For the text-containing cell, return its midpoint in (x, y) coordinate format. 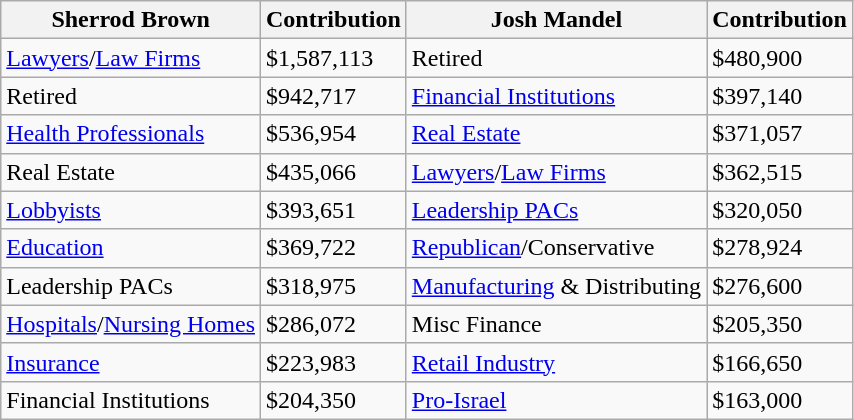
$163,000 (780, 400)
$480,900 (780, 58)
Manufacturing & Distributing (556, 286)
$362,515 (780, 172)
$286,072 (334, 324)
$942,717 (334, 96)
Insurance (131, 362)
Education (131, 248)
Misc Finance (556, 324)
$318,975 (334, 286)
$223,983 (334, 362)
Republican/Conservative (556, 248)
$276,600 (780, 286)
$397,140 (780, 96)
$278,924 (780, 248)
Sherrod Brown (131, 20)
$1,587,113 (334, 58)
Hospitals/Nursing Homes (131, 324)
Pro-Israel (556, 400)
$320,050 (780, 210)
$435,066 (334, 172)
$204,350 (334, 400)
$393,651 (334, 210)
Health Professionals (131, 134)
Retail Industry (556, 362)
Lobbyists (131, 210)
$371,057 (780, 134)
$205,350 (780, 324)
$166,650 (780, 362)
$369,722 (334, 248)
$536,954 (334, 134)
Josh Mandel (556, 20)
